From the cell containing the given text, extract its center point as (X, Y) coordinate. 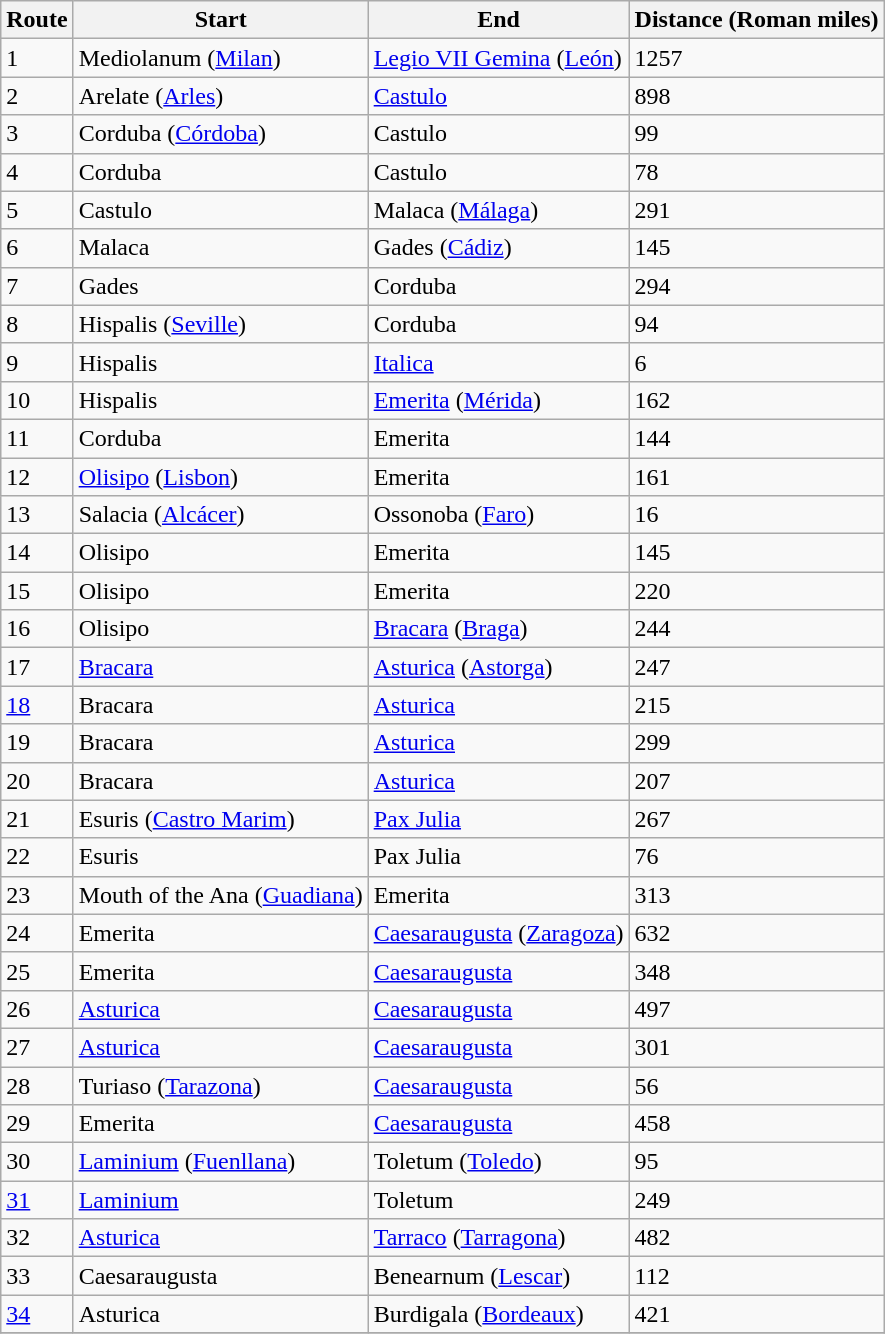
348 (756, 971)
76 (756, 857)
1 (37, 58)
Salacia (Alcácer) (220, 515)
3 (37, 134)
Start (220, 20)
29 (37, 1124)
21 (37, 819)
161 (756, 477)
Tarraco (Tarragona) (498, 1238)
27 (37, 1047)
Corduba (Córdoba) (220, 134)
898 (756, 96)
Asturica (Astorga) (498, 667)
Burdigala (Bordeaux) (498, 1314)
32 (37, 1238)
28 (37, 1085)
Laminium (Fuenllana) (220, 1162)
12 (37, 477)
Ossonoba (Faro) (498, 515)
144 (756, 438)
Gades (Cádiz) (498, 248)
14 (37, 553)
482 (756, 1238)
Route (37, 20)
Gades (220, 286)
Mouth of the Ana (Guadiana) (220, 895)
95 (756, 1162)
19 (37, 743)
207 (756, 781)
Benearnum (Lescar) (498, 1276)
291 (756, 210)
Italica (498, 362)
313 (756, 895)
2 (37, 96)
294 (756, 286)
Bracara (Braga) (498, 629)
9 (37, 362)
Mediolanum (Milan) (220, 58)
Arelate (Arles) (220, 96)
78 (756, 172)
267 (756, 819)
Emerita (Mérida) (498, 400)
20 (37, 781)
Malaca (Málaga) (498, 210)
299 (756, 743)
220 (756, 591)
Laminium (220, 1200)
8 (37, 324)
31 (37, 1200)
1257 (756, 58)
18 (37, 705)
Esuris (Castro Marim) (220, 819)
17 (37, 667)
Toletum (498, 1200)
56 (756, 1085)
112 (756, 1276)
162 (756, 400)
10 (37, 400)
7 (37, 286)
247 (756, 667)
421 (756, 1314)
13 (37, 515)
30 (37, 1162)
301 (756, 1047)
11 (37, 438)
22 (37, 857)
Malaca (220, 248)
Hispalis (Seville) (220, 324)
Caesaraugusta (Zaragoza) (498, 933)
5 (37, 210)
458 (756, 1124)
249 (756, 1200)
215 (756, 705)
99 (756, 134)
24 (37, 933)
94 (756, 324)
26 (37, 1009)
23 (37, 895)
Distance (Roman miles) (756, 20)
End (498, 20)
4 (37, 172)
Turiaso (Tarazona) (220, 1085)
15 (37, 591)
25 (37, 971)
Toletum (Toledo) (498, 1162)
Esuris (220, 857)
34 (37, 1314)
244 (756, 629)
Olisipo (Lisbon) (220, 477)
632 (756, 933)
33 (37, 1276)
497 (756, 1009)
Legio VII Gemina (León) (498, 58)
